Determine the [X, Y] coordinate at the center of the cell enclosing the given text.  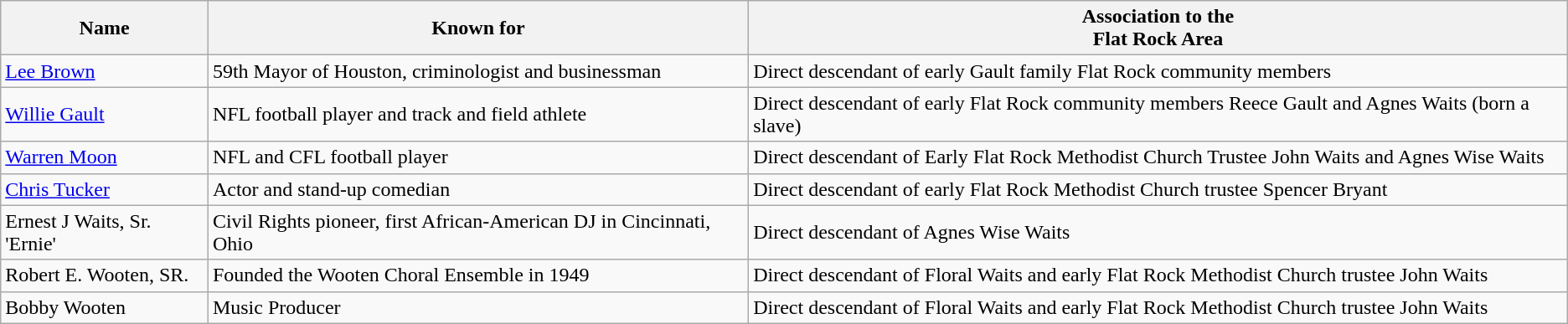
Known for [477, 28]
Music Producer [477, 307]
Robert E. Wooten, SR. [105, 275]
Bobby Wooten [105, 307]
59th Mayor of Houston, criminologist and businessman [477, 71]
Warren Moon [105, 157]
NFL football player and track and field athlete [477, 114]
Lee Brown [105, 71]
Direct descendant of early Flat Rock Methodist Church trustee Spencer Bryant [1158, 189]
Direct descendant of early Flat Rock community members Reece Gault and Agnes Waits (born a slave) [1158, 114]
Direct descendant of Early Flat Rock Methodist Church Trustee John Waits and Agnes Wise Waits [1158, 157]
Civil Rights pioneer, first African-American DJ in Cincinnati, Ohio [477, 233]
Actor and stand-up comedian [477, 189]
Name [105, 28]
Willie Gault [105, 114]
NFL and CFL football player [477, 157]
Chris Tucker [105, 189]
Founded the Wooten Choral Ensemble in 1949 [477, 275]
Direct descendant of Agnes Wise Waits [1158, 233]
Direct descendant of early Gault family Flat Rock community members [1158, 71]
Association to theFlat Rock Area [1158, 28]
Ernest J Waits, Sr. 'Ernie' [105, 233]
